Provide the [x, y] coordinate of the cell's center where the given text is located.  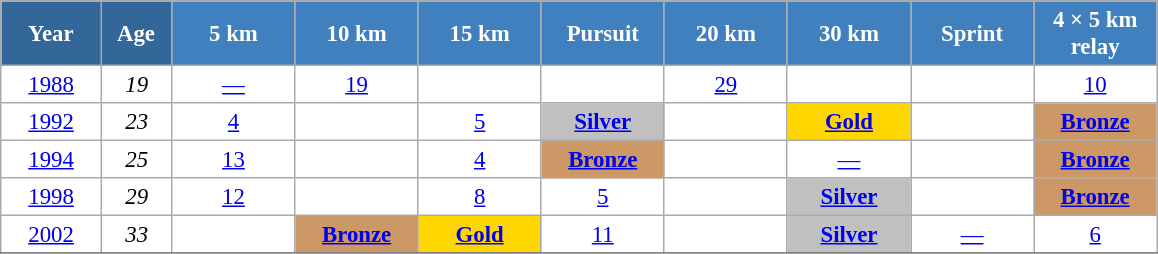
5 km [234, 34]
6 [1096, 235]
1994 [52, 160]
33 [136, 235]
Year [52, 34]
1988 [52, 85]
2002 [52, 235]
1992 [52, 122]
23 [136, 122]
30 km [848, 34]
20 km [726, 34]
10 km [356, 34]
Age [136, 34]
Sprint [972, 34]
Pursuit [602, 34]
10 [1096, 85]
15 km [480, 34]
11 [602, 235]
12 [234, 197]
4 × 5 km relay [1096, 34]
13 [234, 160]
8 [480, 197]
25 [136, 160]
1998 [52, 197]
